For the text-containing cell, return its midpoint in [x, y] coordinate format. 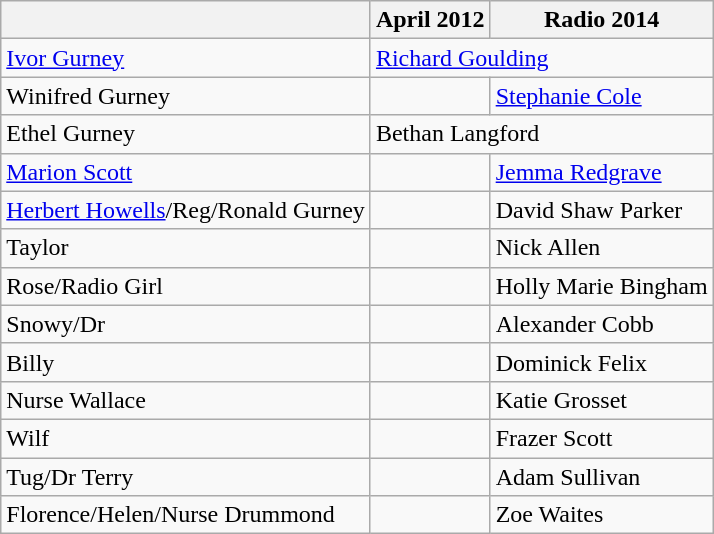
April 2012 [430, 20]
Rose/Radio Girl [186, 286]
Bethan Langford [542, 134]
Katie Grosset [602, 400]
Nurse Wallace [186, 400]
Snowy/Dr [186, 324]
Zoe Waites [602, 515]
Dominick Felix [602, 362]
Adam Sullivan [602, 477]
Florence/Helen/Nurse Drummond [186, 515]
Holly Marie Bingham [602, 286]
David Shaw Parker [602, 210]
Alexander Cobb [602, 324]
Ivor Gurney [186, 58]
Jemma Redgrave [602, 172]
Ethel Gurney [186, 134]
Radio 2014 [602, 20]
Taylor [186, 248]
Billy [186, 362]
Marion Scott [186, 172]
Richard Goulding [542, 58]
Stephanie Cole [602, 96]
Tug/Dr Terry [186, 477]
Wilf [186, 438]
Nick Allen [602, 248]
Frazer Scott [602, 438]
Winifred Gurney [186, 96]
Herbert Howells/Reg/Ronald Gurney [186, 210]
